Detect which cell encompasses the target text, then output its [X, Y] center coordinate. 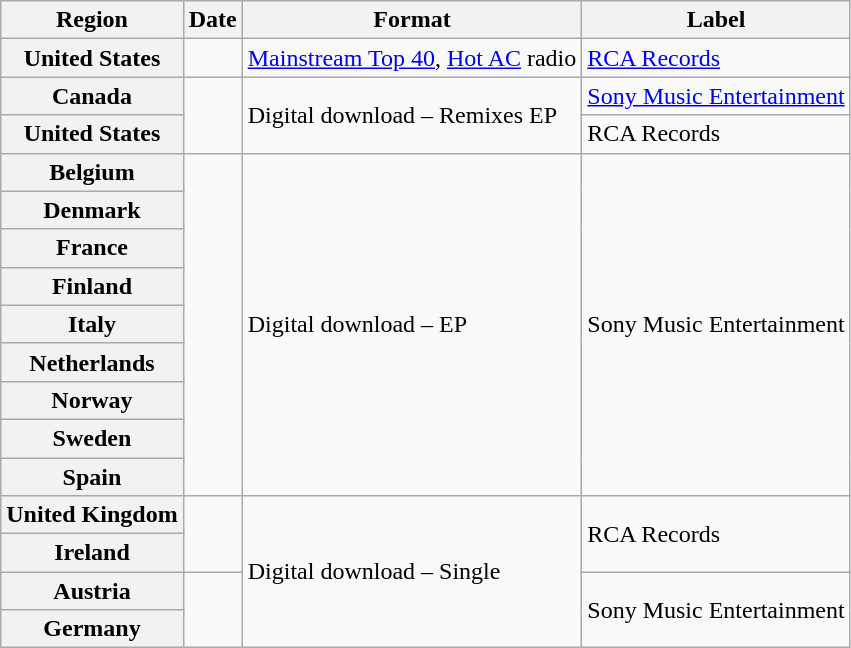
Digital download – Single [412, 572]
Finland [92, 286]
Region [92, 20]
Format [412, 20]
Spain [92, 477]
United Kingdom [92, 515]
Sweden [92, 438]
Italy [92, 324]
Mainstream Top 40, Hot AC radio [412, 58]
Label [716, 20]
Norway [92, 400]
Austria [92, 591]
France [92, 248]
Date [212, 20]
Digital download – EP [412, 324]
Germany [92, 629]
Ireland [92, 553]
Netherlands [92, 362]
Canada [92, 96]
Digital download – Remixes EP [412, 115]
Denmark [92, 210]
Belgium [92, 172]
